Determine the (X, Y) coordinate at the center of the cell enclosing the given text.  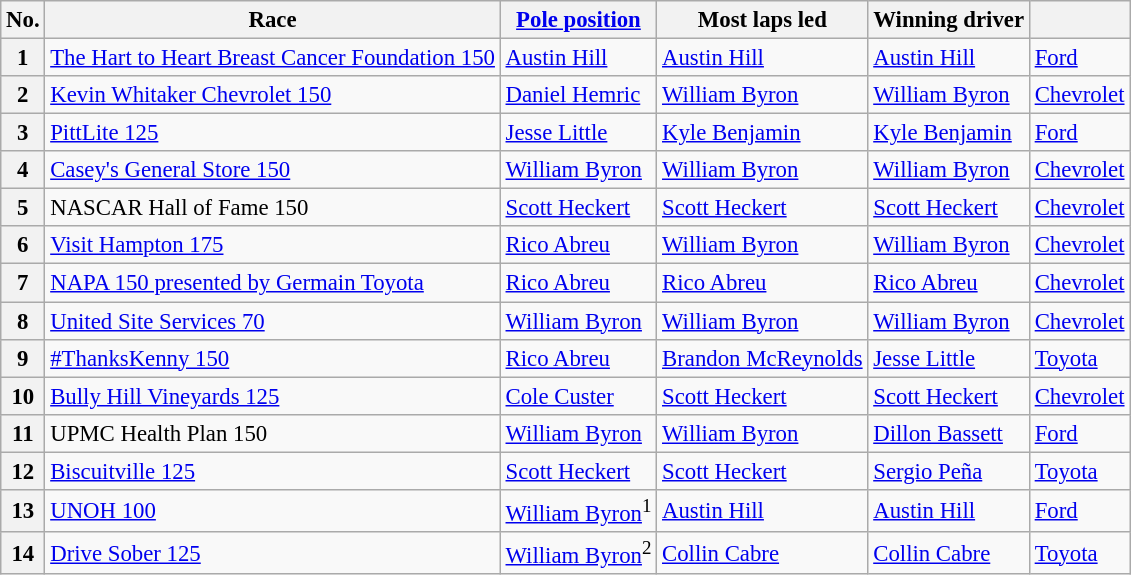
#ThanksKenny 150 (272, 358)
3 (23, 133)
William Byron2 (578, 553)
Winning driver (948, 20)
7 (23, 283)
9 (23, 358)
5 (23, 208)
UNOH 100 (272, 511)
10 (23, 396)
12 (23, 471)
Pole position (578, 20)
Race (272, 20)
NAPA 150 presented by Germain Toyota (272, 283)
Cole Custer (578, 396)
UPMC Health Plan 150 (272, 433)
11 (23, 433)
2 (23, 95)
William Byron1 (578, 511)
United Site Services 70 (272, 321)
1 (23, 58)
Visit Hampton 175 (272, 245)
Kevin Whitaker Chevrolet 150 (272, 95)
8 (23, 321)
13 (23, 511)
PittLite 125 (272, 133)
6 (23, 245)
Dillon Bassett (948, 433)
Biscuitville 125 (272, 471)
No. (23, 20)
Bully Hill Vineyards 125 (272, 396)
4 (23, 170)
14 (23, 553)
Daniel Hemric (578, 95)
Brandon McReynolds (762, 358)
NASCAR Hall of Fame 150 (272, 208)
Most laps led (762, 20)
Drive Sober 125 (272, 553)
The Hart to Heart Breast Cancer Foundation 150 (272, 58)
Casey's General Store 150 (272, 170)
Sergio Peña (948, 471)
